From the cell containing the given text, extract its center point as (x, y) coordinate. 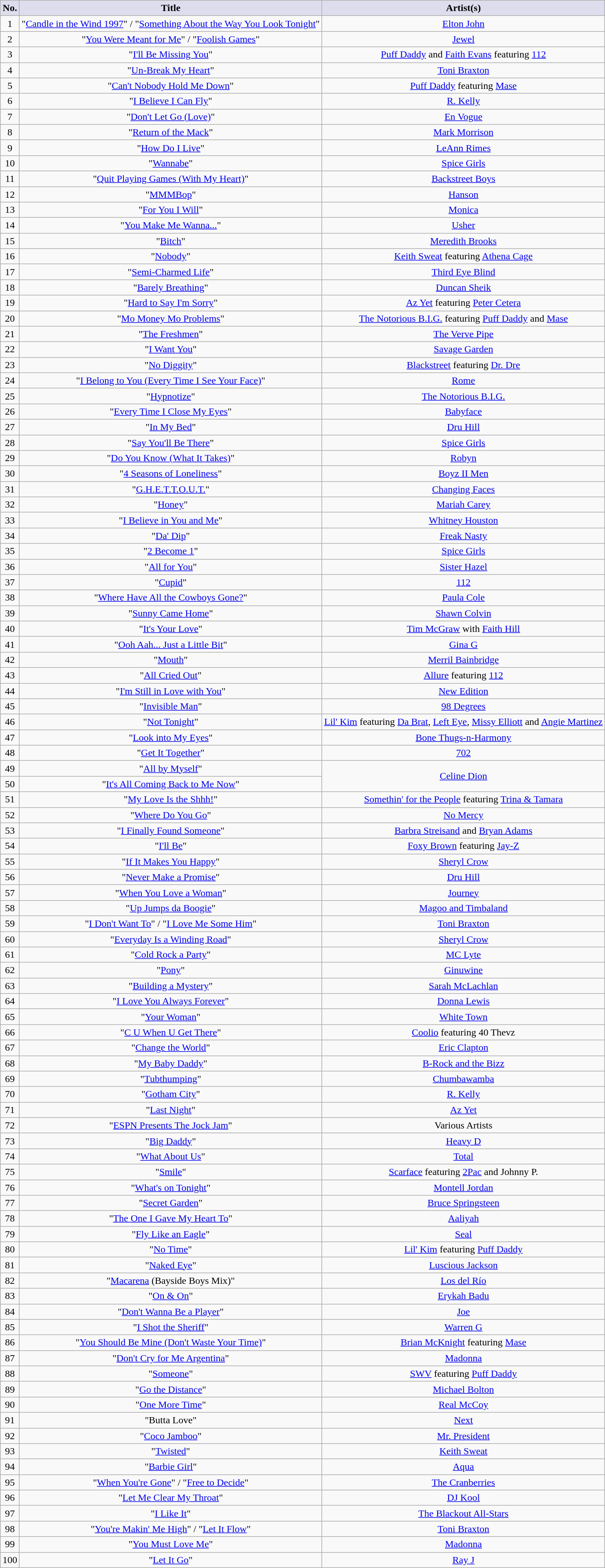
"Secret Garden" (171, 1203)
16 (10, 256)
Hanson (464, 194)
26 (10, 411)
Shawn Colvin (464, 613)
Joe (464, 1312)
"No Diggity" (171, 365)
Blackstreet featuring Dr. Dre (464, 365)
75 (10, 1172)
"On & On" (171, 1296)
Donna Lewis (464, 1001)
65 (10, 1017)
2 (10, 39)
Elton John (464, 24)
19 (10, 303)
"No Time" (171, 1250)
38 (10, 598)
The Blackout All-Stars (464, 1513)
"Twisted" (171, 1451)
58 (10, 908)
"I Believe in You and Me" (171, 520)
"My Love Is the Shhh!" (171, 799)
78 (10, 1219)
"What About Us" (171, 1156)
88 (10, 1374)
57 (10, 892)
80 (10, 1250)
Foxy Brown featuring Jay-Z (464, 846)
64 (10, 1001)
Coolio featuring 40 Thevz (464, 1032)
"You're Makin' Me High" / "Let It Flow" (171, 1529)
Various Artists (464, 1125)
Barbra Streisand and Bryan Adams (464, 830)
83 (10, 1296)
93 (10, 1451)
74 (10, 1156)
No. (10, 8)
"For You I Will" (171, 210)
Monica (464, 210)
"Fly Like an Eagle" (171, 1234)
Boyz II Men (464, 474)
17 (10, 272)
Sarah McLachlan (464, 986)
"Wannabe" (171, 163)
87 (10, 1358)
"Cupid" (171, 582)
"Say You'll Be There" (171, 442)
"I Believe I Can Fly" (171, 101)
97 (10, 1513)
"Hypnotize" (171, 396)
"Return of the Mack" (171, 132)
7 (10, 117)
DJ Kool (464, 1498)
Mark Morrison (464, 132)
42 (10, 660)
"Pony" (171, 970)
76 (10, 1188)
Allure featuring 112 (464, 675)
"MMMBop" (171, 194)
"Where Do You Go" (171, 815)
Savage Garden (464, 349)
"Never Make a Promise" (171, 877)
Scarface featuring 2Pac and Johnny P. (464, 1172)
"When You're Gone" / "Free to Decide" (171, 1482)
Changing Faces (464, 489)
Az Yet (464, 1110)
Third Eye Blind (464, 272)
"I Shot the Sheriff" (171, 1327)
41 (10, 644)
Robyn (464, 458)
"Do You Know (What It Takes)" (171, 458)
"I'll Be" (171, 846)
"Sunny Came Home" (171, 613)
"ESPN Presents The Jock Jam" (171, 1125)
Mr. President (464, 1435)
49 (10, 769)
46 (10, 722)
"I'm Still in Love with You" (171, 691)
Magoo and Timbaland (464, 908)
"It's All Coming Back to Me Now" (171, 784)
LeAnn Rimes (464, 148)
34 (10, 536)
"Quit Playing Games (With My Heart)" (171, 179)
MC Lyte (464, 955)
"Don't Cry for Me Argentina" (171, 1358)
"Let Me Clear My Throat" (171, 1498)
"Smile" (171, 1172)
Total (464, 1156)
67 (10, 1048)
"You Must Love Me" (171, 1544)
"Don't Wanna Be a Player" (171, 1312)
"Let It Go" (171, 1560)
Bone Thugs-n-Harmony (464, 738)
"G.H.E.T.T.O.U.T." (171, 489)
77 (10, 1203)
13 (10, 210)
"Every Time I Close My Eyes" (171, 411)
Ray J (464, 1560)
"The One I Gave My Heart To" (171, 1219)
"C U When U Get There" (171, 1032)
24 (10, 380)
White Town (464, 1017)
Artist(s) (464, 8)
"Where Have All the Cowboys Gone?" (171, 598)
"Your Woman" (171, 1017)
Real McCoy (464, 1405)
"Building a Mystery" (171, 986)
"2 Become 1" (171, 551)
"The Freshmen" (171, 334)
Michael Bolton (464, 1389)
"You Should Be Mine (Don't Waste Your Time)" (171, 1343)
"I Finally Found Someone" (171, 830)
96 (10, 1498)
The Notorious B.I.G. featuring Puff Daddy and Mase (464, 318)
29 (10, 458)
"Go the Distance" (171, 1389)
"Don't Let Go (Love)" (171, 117)
98 (10, 1529)
89 (10, 1389)
51 (10, 799)
62 (10, 970)
"All by Myself" (171, 769)
"Invisible Man" (171, 707)
Gina G (464, 644)
73 (10, 1141)
Brian McKnight featuring Mase (464, 1343)
47 (10, 738)
86 (10, 1343)
"I Love You Always Forever" (171, 1001)
45 (10, 707)
"Coco Jamboo" (171, 1435)
72 (10, 1125)
98 Degrees (464, 707)
"Everyday Is a Winding Road" (171, 939)
"Change the World" (171, 1048)
50 (10, 784)
"My Baby Daddy" (171, 1063)
Eric Clapton (464, 1048)
Aqua (464, 1467)
43 (10, 675)
36 (10, 567)
71 (10, 1110)
"Gotham City" (171, 1094)
"4 Seasons of Loneliness" (171, 474)
61 (10, 955)
79 (10, 1234)
23 (10, 365)
54 (10, 846)
Lil' Kim featuring Puff Daddy (464, 1250)
"Look into My Eyes" (171, 738)
"Tubthumping" (171, 1079)
"All for You" (171, 567)
40 (10, 629)
Merril Bainbridge (464, 660)
"Candle in the Wind 1997" / "Something About the Way You Look Tonight" (171, 24)
Heavy D (464, 1141)
Luscious Jackson (464, 1265)
Los del Río (464, 1281)
60 (10, 939)
52 (10, 815)
"In My Bed" (171, 427)
"You Were Meant for Me" / "Foolish Games" (171, 39)
99 (10, 1544)
100 (10, 1560)
21 (10, 334)
The Notorious B.I.G. (464, 396)
"Big Daddy" (171, 1141)
Ginuwine (464, 970)
53 (10, 830)
68 (10, 1063)
70 (10, 1094)
Title (171, 8)
Babyface (464, 411)
Seal (464, 1234)
"When You Love a Woman" (171, 892)
63 (10, 986)
Freak Nasty (464, 536)
"Mo Money Mo Problems" (171, 318)
Duncan Sheik (464, 287)
Meredith Brooks (464, 241)
"How Do I Live" (171, 148)
Jewel (464, 39)
3 (10, 55)
28 (10, 442)
"One More Time" (171, 1405)
Next (464, 1420)
"Honey" (171, 505)
"Un-Break My Heart" (171, 70)
31 (10, 489)
Chumbawamba (464, 1079)
44 (10, 691)
"Bitch" (171, 241)
"Someone" (171, 1374)
"Barbie Girl" (171, 1467)
5 (10, 86)
Bruce Springsteen (464, 1203)
"It's Your Love" (171, 629)
Celine Dion (464, 776)
95 (10, 1482)
Sister Hazel (464, 567)
702 (464, 753)
Erykah Badu (464, 1296)
Keith Sweat (464, 1451)
"I Don't Want To" / "I Love Me Some Him" (171, 923)
"Hard to Say I'm Sorry" (171, 303)
"Barely Breathing" (171, 287)
22 (10, 349)
18 (10, 287)
No Mercy (464, 815)
"I Belong to You (Every Time I See Your Face)" (171, 380)
35 (10, 551)
91 (10, 1420)
27 (10, 427)
85 (10, 1327)
55 (10, 861)
Puff Daddy and Faith Evans featuring 112 (464, 55)
48 (10, 753)
"Ooh Aah... Just a Little Bit" (171, 644)
66 (10, 1032)
Tim McGraw with Faith Hill (464, 629)
Rome (464, 380)
Paula Cole (464, 598)
84 (10, 1312)
Az Yet featuring Peter Cetera (464, 303)
81 (10, 1265)
Usher (464, 225)
"Cold Rock a Party" (171, 955)
112 (464, 582)
90 (10, 1405)
Journey (464, 892)
12 (10, 194)
Somethin' for the People featuring Trina & Tamara (464, 799)
39 (10, 613)
92 (10, 1435)
33 (10, 520)
"What's on Tonight" (171, 1188)
"Get It Together" (171, 753)
"If It Makes You Happy" (171, 861)
1 (10, 24)
69 (10, 1079)
"Da' Dip" (171, 536)
9 (10, 148)
Montell Jordan (464, 1188)
4 (10, 70)
25 (10, 396)
En Vogue (464, 117)
30 (10, 474)
Aaliyah (464, 1219)
10 (10, 163)
56 (10, 877)
59 (10, 923)
8 (10, 132)
Warren G (464, 1327)
Lil' Kim featuring Da Brat, Left Eye, Missy Elliott and Angie Martinez (464, 722)
Mariah Carey (464, 505)
"Semi-Charmed Life" (171, 272)
"Naked Eye" (171, 1265)
6 (10, 101)
"Last Night" (171, 1110)
"I Like It" (171, 1513)
15 (10, 241)
94 (10, 1467)
"Can't Nobody Hold Me Down" (171, 86)
"Not Tonight" (171, 722)
"All Cried Out" (171, 675)
"I Want You" (171, 349)
SWV featuring Puff Daddy (464, 1374)
The Cranberries (464, 1482)
20 (10, 318)
82 (10, 1281)
37 (10, 582)
32 (10, 505)
"Up Jumps da Boogie" (171, 908)
B-Rock and the Bizz (464, 1063)
Puff Daddy featuring Mase (464, 86)
"You Make Me Wanna..." (171, 225)
Backstreet Boys (464, 179)
"Butta Love" (171, 1420)
11 (10, 179)
"Nobody" (171, 256)
"Macarena (Bayside Boys Mix)" (171, 1281)
Keith Sweat featuring Athena Cage (464, 256)
New Edition (464, 691)
14 (10, 225)
Whitney Houston (464, 520)
"Mouth" (171, 660)
"I'll Be Missing You" (171, 55)
The Verve Pipe (464, 334)
